Capture the cell that displays the provided text and extract its (X, Y) central coordinate. 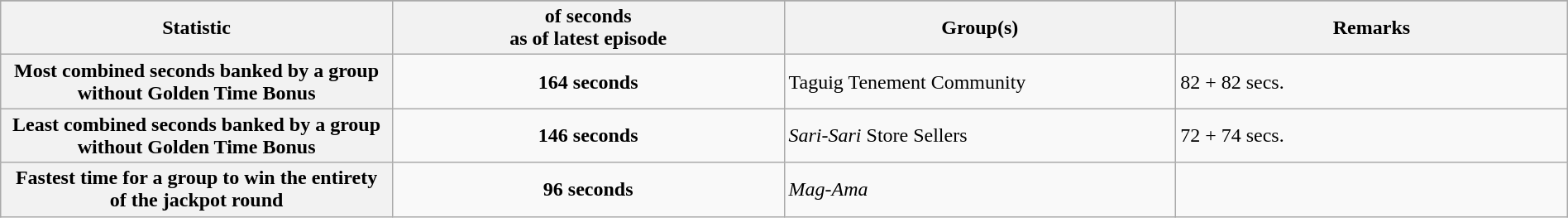
Remarks (1372, 28)
164 seconds (588, 81)
82 + 82 secs. (1372, 81)
Mag-Ama (980, 189)
Group(s) (980, 28)
72 + 74 secs. (1372, 136)
of secondsas of latest episode (588, 28)
Statistic (197, 28)
Least combined seconds banked by a group without Golden Time Bonus (197, 136)
Taguig Tenement Community (980, 81)
Most combined seconds banked by a group without Golden Time Bonus (197, 81)
146 seconds (588, 136)
96 seconds (588, 189)
Sari-Sari Store Sellers (980, 136)
Fastest time for a group to win the entirety of the jackpot round (197, 189)
